Return the (x, y) coordinate for the center point of the cell that contains the specified text.  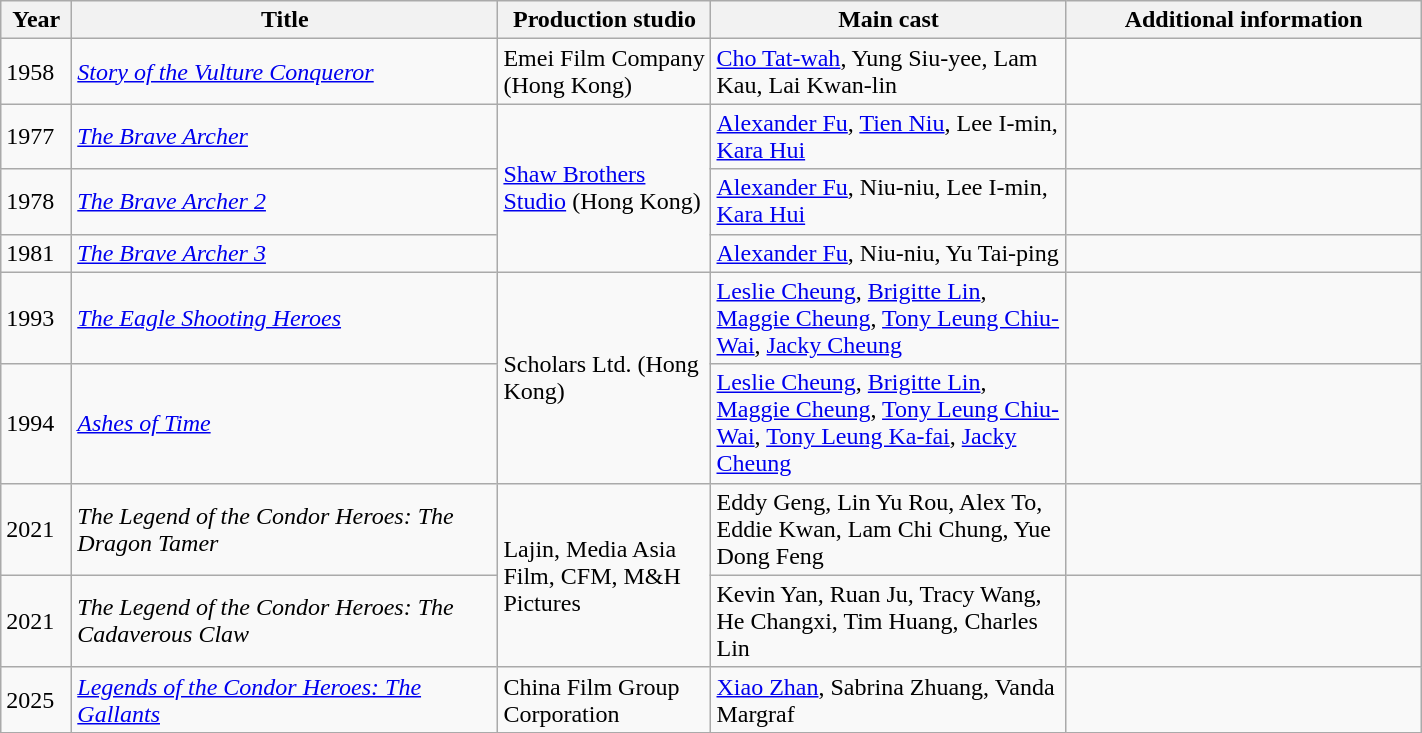
Ashes of Time (285, 424)
Alexander Fu, Niu-niu, Lee I-min, Kara Hui (888, 202)
The Eagle Shooting Heroes (285, 318)
The Brave Archer (285, 136)
Cho Tat-wah, Yung Siu-yee, Lam Kau, Lai Kwan-lin (888, 72)
Lajin, Media Asia Film, CFM, M&H Pictures (604, 575)
1978 (36, 202)
Emei Film Company(Hong Kong) (604, 72)
1994 (36, 424)
1981 (36, 253)
Eddy Geng, Lin Yu Rou, Alex To, Eddie Kwan, Lam Chi Chung, Yue Dong Feng (888, 529)
Story of the Vulture Conqueror (285, 72)
Shaw Brothers Studio (Hong Kong) (604, 188)
Leslie Cheung, Brigitte Lin, Maggie Cheung, Tony Leung Chiu-Wai, Tony Leung Ka-fai, Jacky Cheung (888, 424)
The Brave Archer 2 (285, 202)
2025 (36, 700)
China Film Group Corporation (604, 700)
Alexander Fu, Tien Niu, Lee I-min, Kara Hui (888, 136)
Leslie Cheung, Brigitte Lin, Maggie Cheung, Tony Leung Chiu-Wai, Jacky Cheung (888, 318)
Xiao Zhan, Sabrina Zhuang, Vanda Margraf (888, 700)
Scholars Ltd. (Hong Kong) (604, 378)
1958 (36, 72)
Kevin Yan, Ruan Ju, Tracy Wang, He Changxi, Tim Huang, Charles Lin (888, 621)
Production studio (604, 20)
1977 (36, 136)
Alexander Fu, Niu-niu, Yu Tai-ping (888, 253)
The Legend of the Condor Heroes: The Cadaverous Claw (285, 621)
Main cast (888, 20)
Legends of the Condor Heroes: The Gallants (285, 700)
The Legend of the Condor Heroes: The Dragon Tamer (285, 529)
Year (36, 20)
The Brave Archer 3 (285, 253)
Additional information (1244, 20)
Title (285, 20)
1993 (36, 318)
